Output the (X, Y) coordinate of the center of the cell containing the given text.  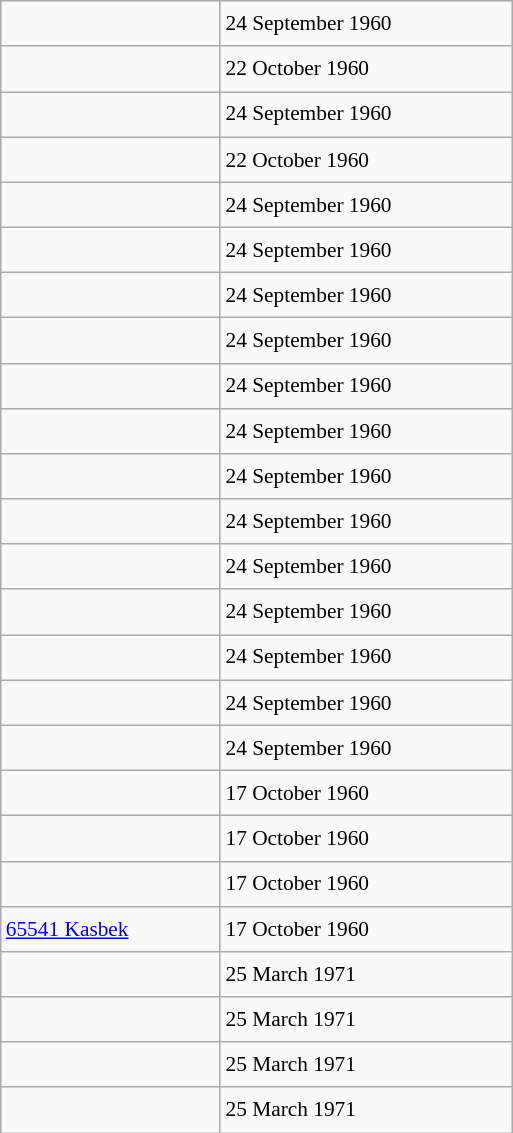
65541 Kasbek (111, 928)
